Output the (x, y) coordinate of the center of the cell containing the given text.  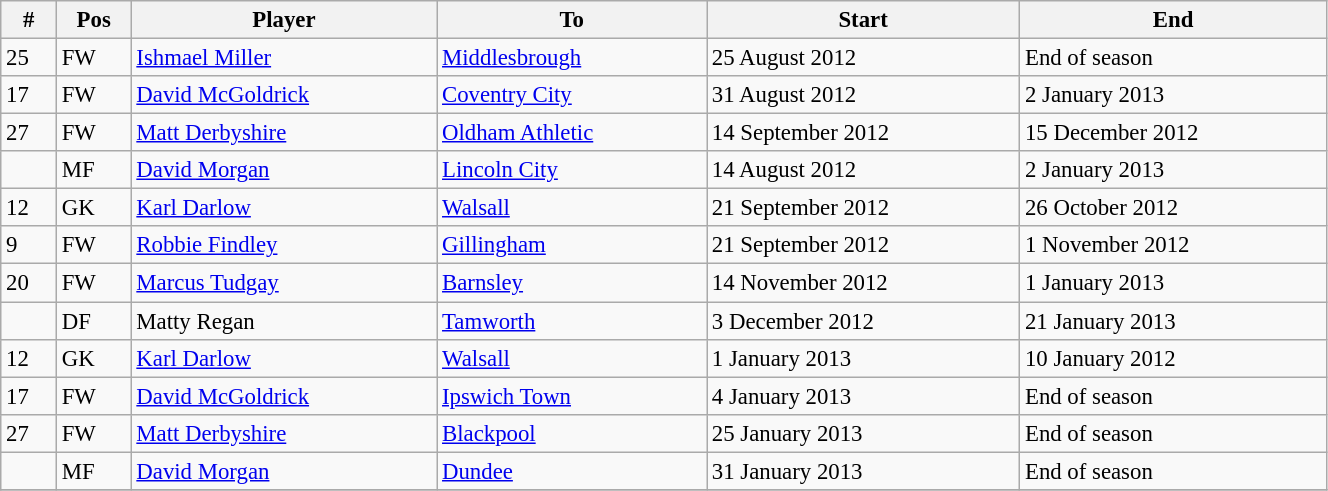
25 January 2013 (864, 433)
21 January 2013 (1174, 321)
# (29, 20)
Tamworth (572, 321)
Start (864, 20)
25 (29, 58)
Ipswich Town (572, 396)
31 August 2012 (864, 95)
Blackpool (572, 433)
Robbie Findley (284, 245)
14 August 2012 (864, 170)
Middlesbrough (572, 58)
9 (29, 245)
1 November 2012 (1174, 245)
Lincoln City (572, 170)
To (572, 20)
Pos (94, 20)
Ishmael Miller (284, 58)
4 January 2013 (864, 396)
Gillingham (572, 245)
Dundee (572, 471)
End (1174, 20)
Player (284, 20)
Matty Regan (284, 321)
Coventry City (572, 95)
Marcus Tudgay (284, 283)
3 December 2012 (864, 321)
Oldham Athletic (572, 133)
14 November 2012 (864, 283)
15 December 2012 (1174, 133)
26 October 2012 (1174, 208)
10 January 2012 (1174, 358)
14 September 2012 (864, 133)
25 August 2012 (864, 58)
DF (94, 321)
Barnsley (572, 283)
31 January 2013 (864, 471)
20 (29, 283)
